Search for the cell housing the specified text and yield its (x, y) center coordinate. 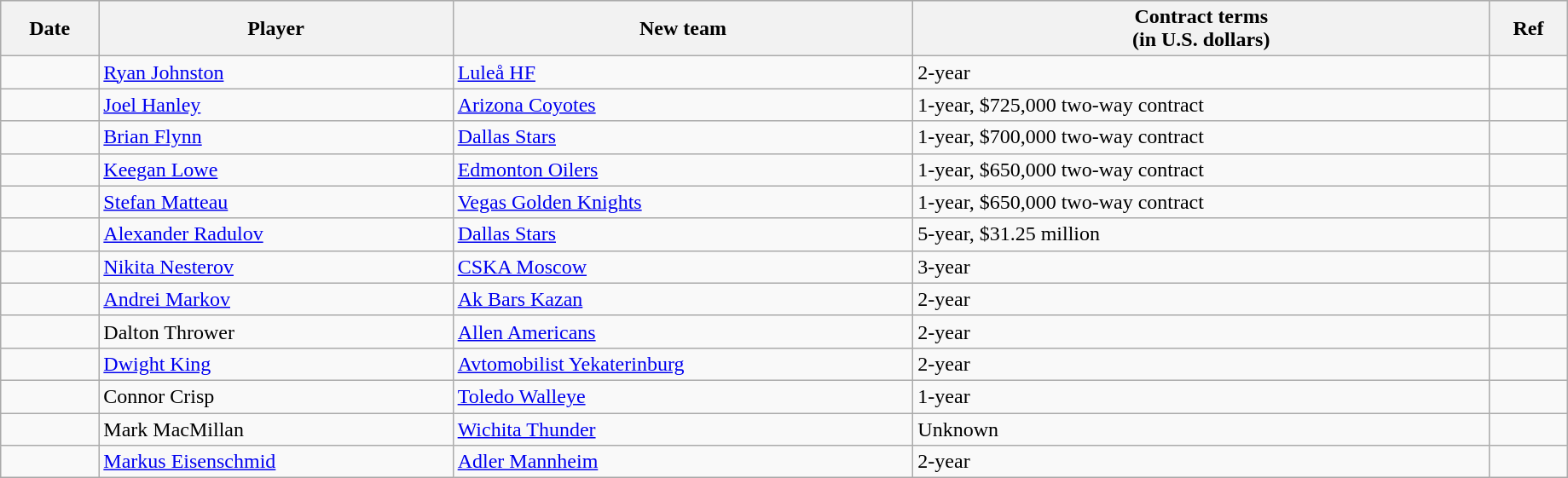
Luleå HF (683, 72)
Edmonton Oilers (683, 170)
Dwight King (276, 364)
Alexander Radulov (276, 234)
Keegan Lowe (276, 170)
CSKA Moscow (683, 267)
Wichita Thunder (683, 429)
Toledo Walleye (683, 396)
Mark MacMillan (276, 429)
1-year (1201, 396)
Vegas Golden Knights (683, 202)
Connor Crisp (276, 396)
Nikita Nesterov (276, 267)
Andrei Markov (276, 299)
Adler Mannheim (683, 462)
5-year, $31.25 million (1201, 234)
New team (683, 29)
Allen Americans (683, 331)
Date (49, 29)
Avtomobilist Yekaterinburg (683, 364)
Unknown (1201, 429)
Ref (1529, 29)
Markus Eisenschmid (276, 462)
Stefan Matteau (276, 202)
Brian Flynn (276, 137)
Joel Hanley (276, 105)
Ryan Johnston (276, 72)
Ak Bars Kazan (683, 299)
Contract terms(in U.S. dollars) (1201, 29)
1-year, $700,000 two-way contract (1201, 137)
1-year, $725,000 two-way contract (1201, 105)
Player (276, 29)
3-year (1201, 267)
Arizona Coyotes (683, 105)
Dalton Thrower (276, 331)
